Provide the (x, y) coordinate of the cell's center where the given text is located.  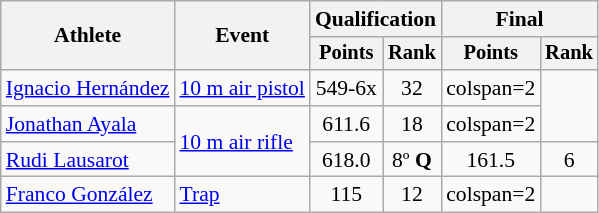
161.5 (490, 160)
115 (346, 195)
Jonathan Ayala (88, 124)
18 (412, 124)
Franco González (88, 195)
Final (520, 19)
Event (242, 36)
Athlete (88, 36)
611.6 (346, 124)
Ignacio Hernández (88, 88)
12 (412, 195)
8º Q (412, 160)
549-6x (346, 88)
618.0 (346, 160)
Trap (242, 195)
Qualification (376, 19)
10 m air rifle (242, 142)
32 (412, 88)
10 m air pistol (242, 88)
6 (569, 160)
Rudi Lausarot (88, 160)
